Scan for the cell matching the given text and deliver its [X, Y] coordinate at center. 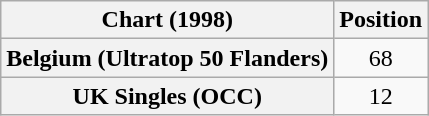
Belgium (Ultratop 50 Flanders) [168, 58]
Position [381, 20]
Chart (1998) [168, 20]
68 [381, 58]
UK Singles (OCC) [168, 96]
12 [381, 96]
